Find where the given text appears and provide that cell's center as (x, y) coordinate. 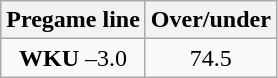
74.5 (210, 58)
WKU –3.0 (74, 58)
Pregame line (74, 20)
Over/under (210, 20)
